For the text-containing cell, return its midpoint in (X, Y) coordinate format. 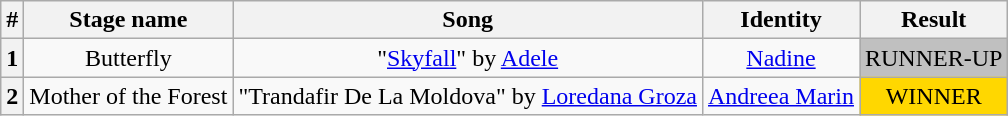
Butterfly (128, 58)
Nadine (780, 58)
Stage name (128, 20)
Result (934, 20)
2 (12, 96)
Mother of the Forest (128, 96)
1 (12, 58)
# (12, 20)
Identity (780, 20)
Song (468, 20)
"Skyfall" by Adele (468, 58)
WINNER (934, 96)
RUNNER-UP (934, 58)
"Trandafir De La Moldova" by Loredana Groza (468, 96)
Andreea Marin (780, 96)
